Return the (X, Y) coordinate for the center point of the cell that contains the specified text.  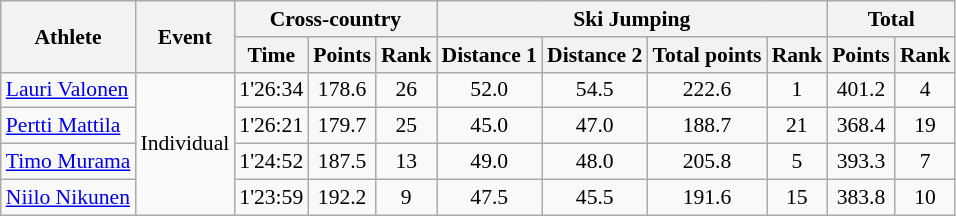
393.3 (861, 162)
45.5 (594, 197)
188.7 (706, 126)
4 (926, 90)
187.5 (342, 162)
192.2 (342, 197)
25 (406, 126)
Pertti Mattila (68, 126)
Event (184, 36)
10 (926, 197)
5 (798, 162)
15 (798, 197)
179.7 (342, 126)
178.6 (342, 90)
Lauri Valonen (68, 90)
1'26:34 (271, 90)
Individual (184, 143)
1'23:59 (271, 197)
368.4 (861, 126)
1'26:21 (271, 126)
Distance 2 (594, 55)
48.0 (594, 162)
383.8 (861, 197)
47.0 (594, 126)
401.2 (861, 90)
205.8 (706, 162)
Total points (706, 55)
49.0 (490, 162)
Cross-country (335, 19)
9 (406, 197)
54.5 (594, 90)
Time (271, 55)
Ski Jumping (632, 19)
21 (798, 126)
Total (891, 19)
222.6 (706, 90)
Distance 1 (490, 55)
7 (926, 162)
Timo Murama (68, 162)
1'24:52 (271, 162)
26 (406, 90)
191.6 (706, 197)
Athlete (68, 36)
Niilo Nikunen (68, 197)
47.5 (490, 197)
1 (798, 90)
19 (926, 126)
52.0 (490, 90)
45.0 (490, 126)
13 (406, 162)
